Find where the given text appears and provide that cell's center as [X, Y] coordinate. 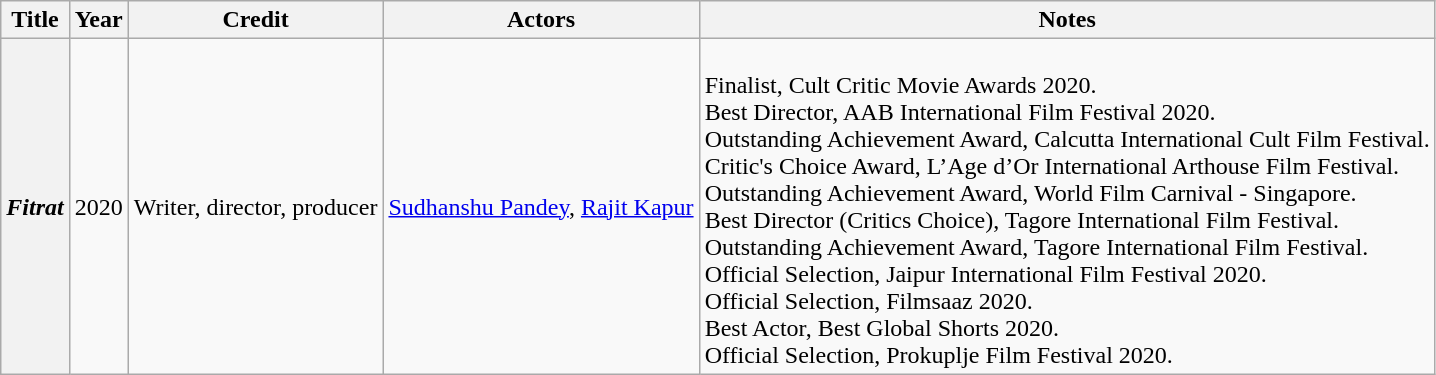
Actors [541, 20]
Sudhanshu Pandey, Rajit Kapur [541, 206]
2020 [98, 206]
Fitrat [35, 206]
Credit [256, 20]
Notes [1067, 20]
Writer, director, producer [256, 206]
Year [98, 20]
Title [35, 20]
